Extract the (X, Y) coordinate from the center of the cell holding the provided text.  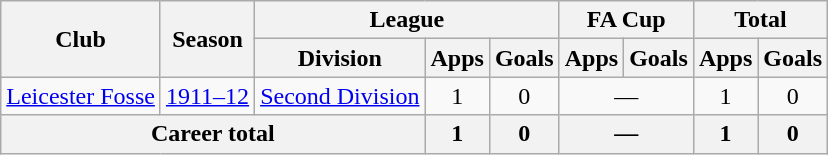
Leicester Fosse (81, 96)
Second Division (340, 96)
Club (81, 39)
Division (340, 58)
Season (207, 39)
Career total (213, 134)
Total (760, 20)
League (408, 20)
1911–12 (207, 96)
FA Cup (626, 20)
